Identify which cell holds the provided text, then report its [x, y] central coordinate. 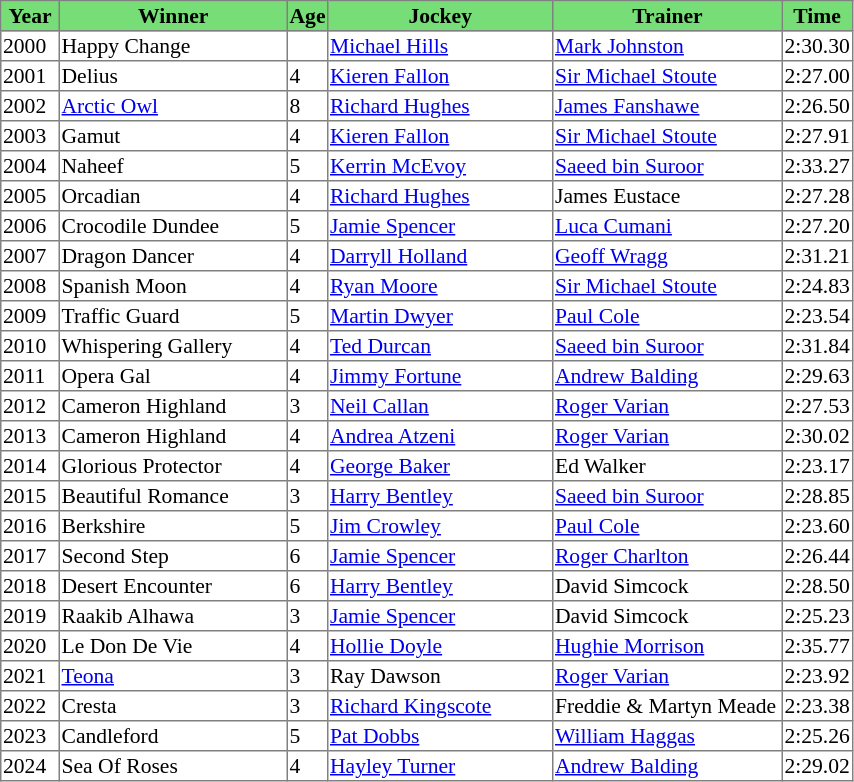
2013 [30, 436]
2:26.44 [817, 556]
2010 [30, 346]
James Fanshawe [668, 106]
2006 [30, 226]
2017 [30, 556]
2024 [30, 766]
2012 [30, 406]
Opera Gal [173, 376]
Time [817, 16]
2011 [30, 376]
Kerrin McEvoy [440, 166]
Jimmy Fortune [440, 376]
Ryan Moore [440, 286]
Ed Walker [668, 466]
2:24.83 [817, 286]
Arctic Owl [173, 106]
Martin Dwyer [440, 316]
Andrea Atzeni [440, 436]
Traffic Guard [173, 316]
2:27.91 [817, 136]
Hughie Morrison [668, 646]
Luca Cumani [668, 226]
8 [307, 106]
Naheef [173, 166]
2:35.77 [817, 646]
2005 [30, 196]
2019 [30, 616]
2:23.17 [817, 466]
Roger Charlton [668, 556]
2:27.28 [817, 196]
2023 [30, 736]
2:31.84 [817, 346]
2:23.38 [817, 706]
Le Don De Vie [173, 646]
2001 [30, 76]
Whispering Gallery [173, 346]
Gamut [173, 136]
2015 [30, 496]
Dragon Dancer [173, 256]
Sea Of Roses [173, 766]
Glorious Protector [173, 466]
2007 [30, 256]
Trainer [668, 16]
Hayley Turner [440, 766]
Ted Durcan [440, 346]
2016 [30, 526]
2:23.60 [817, 526]
Orcadian [173, 196]
2009 [30, 316]
2:23.54 [817, 316]
Neil Callan [440, 406]
Spanish Moon [173, 286]
2000 [30, 46]
Winner [173, 16]
2:33.27 [817, 166]
Delius [173, 76]
Crocodile Dundee [173, 226]
2008 [30, 286]
Jockey [440, 16]
Pat Dobbs [440, 736]
2:28.50 [817, 586]
Geoff Wragg [668, 256]
Freddie & Martyn Meade [668, 706]
2014 [30, 466]
Second Step [173, 556]
Year [30, 16]
2022 [30, 706]
2:31.21 [817, 256]
2004 [30, 166]
2:29.63 [817, 376]
Candleford [173, 736]
Happy Change [173, 46]
2:27.00 [817, 76]
Desert Encounter [173, 586]
Richard Kingscote [440, 706]
2:25.23 [817, 616]
2:30.30 [817, 46]
Beautiful Romance [173, 496]
2021 [30, 676]
Jim Crowley [440, 526]
2:25.26 [817, 736]
Cresta [173, 706]
George Baker [440, 466]
James Eustace [668, 196]
2:29.02 [817, 766]
Hollie Doyle [440, 646]
Darryll Holland [440, 256]
2:26.50 [817, 106]
Michael Hills [440, 46]
2:27.53 [817, 406]
2:23.92 [817, 676]
2018 [30, 586]
Age [307, 16]
2:28.85 [817, 496]
2003 [30, 136]
Mark Johnston [668, 46]
2:27.20 [817, 226]
William Haggas [668, 736]
Ray Dawson [440, 676]
Raakib Alhawa [173, 616]
Teona [173, 676]
Berkshire [173, 526]
2020 [30, 646]
2:30.02 [817, 436]
2002 [30, 106]
